Extract the (X, Y) coordinate from the center of the cell holding the provided text.  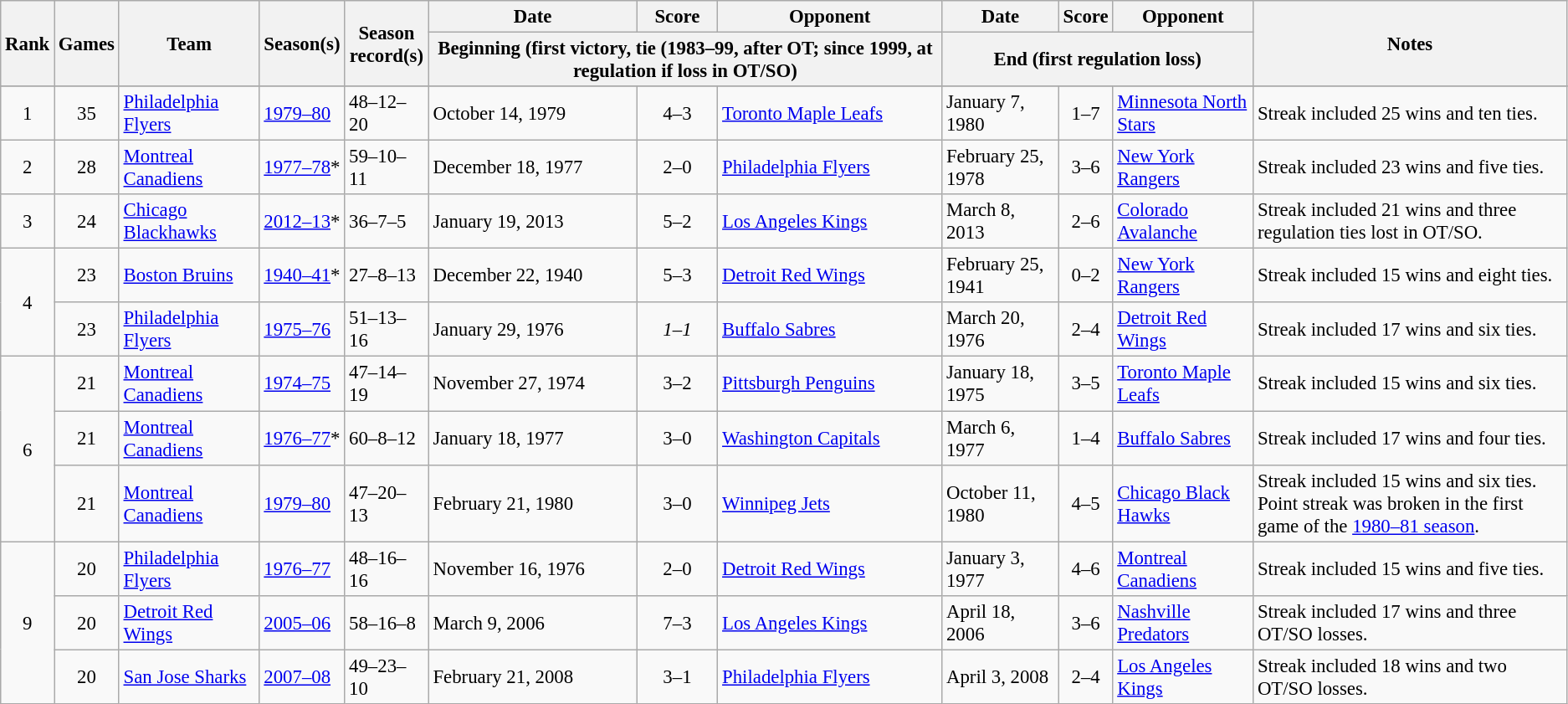
January 19, 2013 (532, 221)
Chicago Blackhawks (189, 221)
November 27, 1974 (532, 383)
Rank (28, 44)
48–12–20 (387, 114)
35 (87, 114)
2007–08 (302, 676)
February 25, 1941 (1001, 276)
November 16, 1976 (532, 569)
59–10–11 (387, 167)
March 20, 1976 (1001, 330)
Streak included 15 wins and eight ties. (1411, 276)
1 (28, 114)
4–5 (1086, 503)
4 (28, 303)
Games (87, 44)
Streak included 15 wins and five ties. (1411, 569)
2–6 (1086, 221)
1976–77 (302, 569)
49–23–10 (387, 676)
58–16–8 (387, 623)
January 18, 1975 (1001, 383)
January 3, 1977 (1001, 569)
28 (87, 167)
January 7, 1980 (1001, 114)
February 21, 1980 (532, 503)
51–13–16 (387, 330)
1–4 (1086, 439)
6 (28, 449)
1–7 (1086, 114)
3–1 (678, 676)
Beginning (first victory, tie (1983–99, after OT; since 1999, at regulation if loss in OT/SO) (685, 60)
Streak included 17 wins and six ties. (1411, 330)
Streak included 17 wins and four ties. (1411, 439)
27–8–13 (387, 276)
October 11, 1980 (1001, 503)
Streak included 15 wins and six ties. (1411, 383)
1974–75 (302, 383)
7–3 (678, 623)
1976–77* (302, 439)
Streak included 17 wins and three OT/SO losses. (1411, 623)
March 9, 2006 (532, 623)
Seasonrecord(s) (387, 44)
February 25, 1978 (1001, 167)
Notes (1411, 44)
2012–13* (302, 221)
Season(s) (302, 44)
2 (28, 167)
1975–76 (302, 330)
3–5 (1086, 383)
December 18, 1977 (532, 167)
End (first regulation loss) (1098, 60)
October 14, 1979 (532, 114)
47–20–13 (387, 503)
Boston Bruins (189, 276)
Washington Capitals (830, 439)
3 (28, 221)
Colorado Avalanche (1183, 221)
April 18, 2006 (1001, 623)
Team (189, 44)
January 18, 1977 (532, 439)
Streak included 21 wins and three regulation ties lost in OT/SO. (1411, 221)
San Jose Sharks (189, 676)
Nashville Predators (1183, 623)
Streak included 23 wins and five ties. (1411, 167)
Streak included 25 wins and ten ties. (1411, 114)
24 (87, 221)
Chicago Black Hawks (1183, 503)
0–2 (1086, 276)
60–8–12 (387, 439)
January 29, 1976 (532, 330)
Winnipeg Jets (830, 503)
1–1 (678, 330)
5–2 (678, 221)
9 (28, 623)
47–14–19 (387, 383)
4–3 (678, 114)
April 3, 2008 (1001, 676)
3–2 (678, 383)
1977–78* (302, 167)
Pittsburgh Penguins (830, 383)
Minnesota North Stars (1183, 114)
48–16–16 (387, 569)
2005–06 (302, 623)
4–6 (1086, 569)
5–3 (678, 276)
March 6, 1977 (1001, 439)
Streak included 18 wins and two OT/SO losses. (1411, 676)
Streak included 15 wins and six ties.Point streak was broken in the first game of the 1980–81 season. (1411, 503)
36–7–5 (387, 221)
December 22, 1940 (532, 276)
March 8, 2013 (1001, 221)
February 21, 2008 (532, 676)
1940–41* (302, 276)
